Capture the cell that displays the provided text and extract its [x, y] central coordinate. 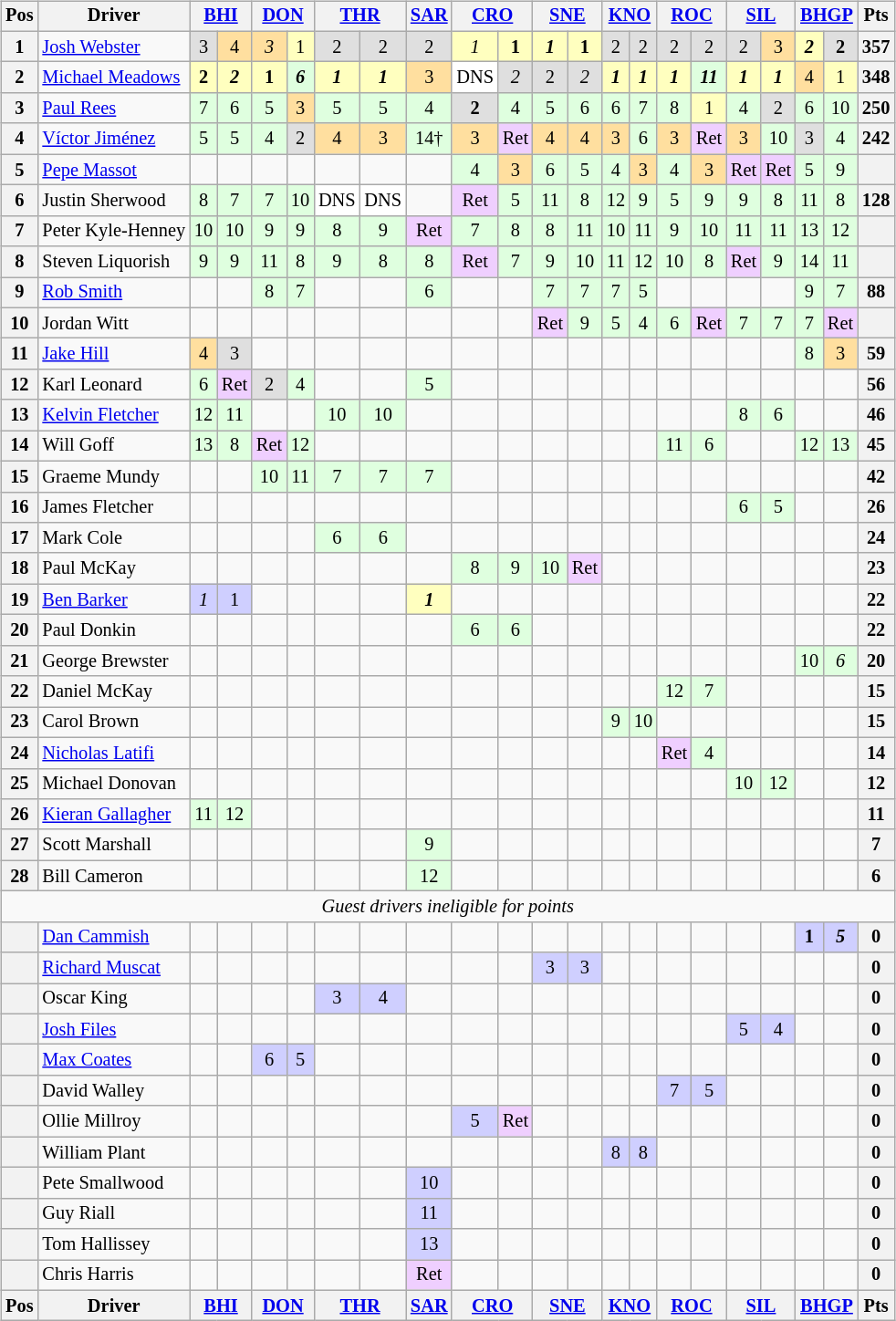
Guest drivers ineligible for points [447, 907]
Paul McKay [113, 568]
16 [19, 507]
Michael Donovan [113, 784]
Rob Smith [113, 293]
21 [19, 660]
Víctor Jiménez [113, 139]
Peter Kyle-Henney [113, 231]
250 [876, 109]
Scott Marshall [113, 845]
Ollie Millroy [113, 1121]
Josh Files [113, 1029]
Justin Sherwood [113, 201]
David Walley [113, 1091]
Tom Hallissey [113, 1244]
Jordan Witt [113, 323]
Paul Donkin [113, 630]
Mark Cole [113, 538]
Ben Barker [113, 599]
Nicholas Latifi [113, 753]
Paul Rees [113, 109]
Josh Webster [113, 47]
Pete Smallwood [113, 1183]
357 [876, 47]
Richard Muscat [113, 968]
17 [19, 538]
Graeme Mundy [113, 476]
Pepe Massot [113, 170]
27 [19, 845]
88 [876, 293]
Guy Riall [113, 1213]
Daniel McKay [113, 692]
Max Coates [113, 1060]
Karl Leonard [113, 385]
59 [876, 354]
Steven Liquorish [113, 262]
George Brewster [113, 660]
Bill Cameron [113, 876]
Carol Brown [113, 723]
Dan Cammish [113, 937]
128 [876, 201]
Will Goff [113, 446]
45 [876, 446]
Jake Hill [113, 354]
46 [876, 415]
William Plant [113, 1152]
Oscar King [113, 999]
242 [876, 139]
348 [876, 78]
42 [876, 476]
25 [19, 784]
14† [429, 139]
James Fletcher [113, 507]
56 [876, 385]
Chris Harris [113, 1275]
Michael Meadows [113, 78]
18 [19, 568]
19 [19, 599]
Kelvin Fletcher [113, 415]
28 [19, 876]
Kieran Gallagher [113, 815]
